Detect which cell encompasses the target text, then output its (x, y) center coordinate. 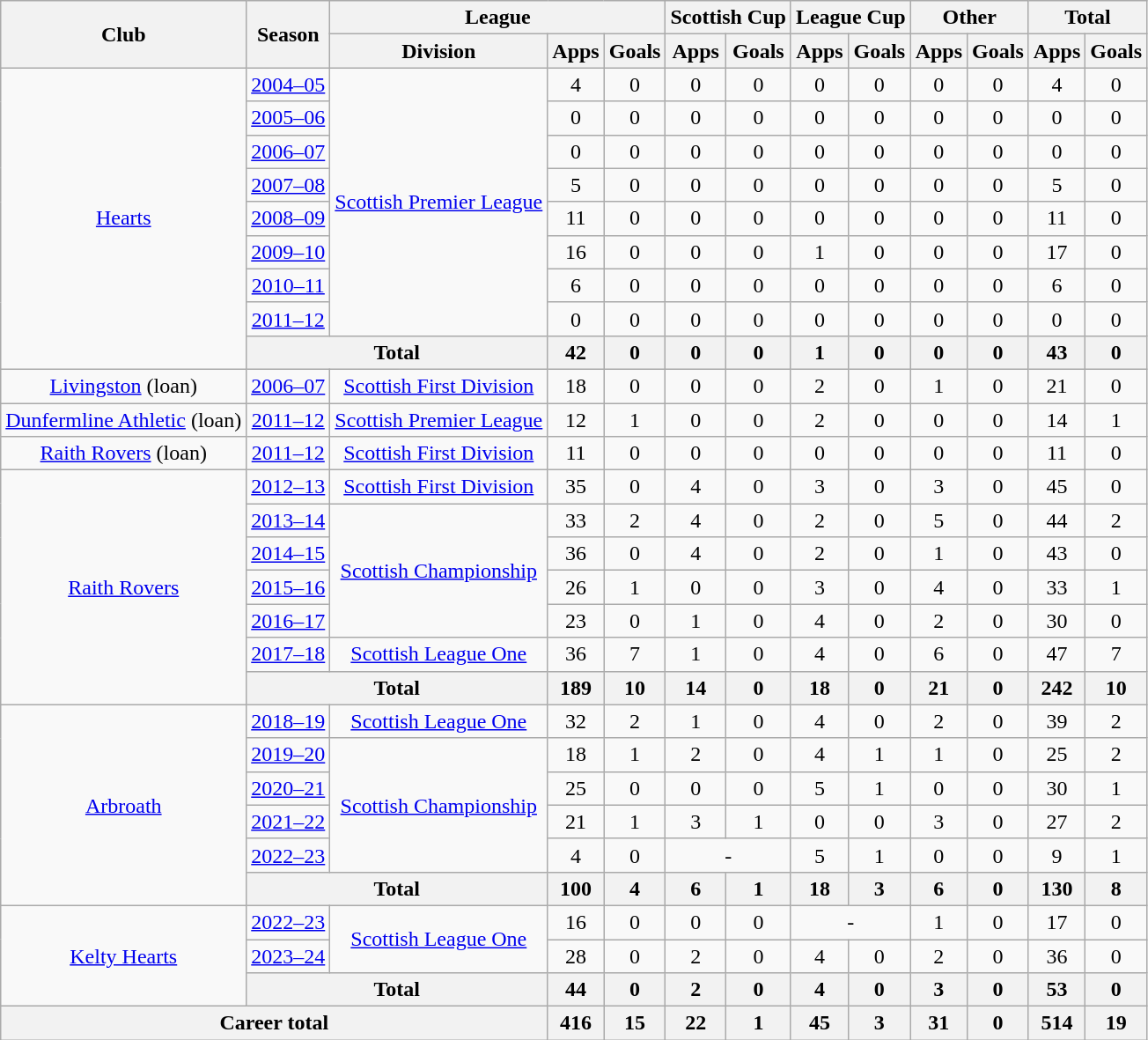
2005–06 (289, 118)
Other (969, 18)
416 (576, 1023)
Career total (275, 1023)
31 (938, 1023)
242 (1056, 688)
35 (576, 487)
39 (1056, 721)
Dunfermline Athletic (loan) (123, 420)
2021–22 (289, 822)
26 (576, 587)
Hearts (123, 218)
2017–18 (289, 654)
514 (1056, 1023)
2015–16 (289, 587)
League (498, 18)
100 (576, 889)
Livingston (loan) (123, 386)
Season (289, 34)
28 (576, 955)
42 (576, 352)
2007–08 (289, 185)
Scottish Cup (728, 18)
8 (1116, 889)
Kelty Hearts (123, 955)
2004–05 (289, 85)
130 (1056, 889)
Arbroath (123, 805)
League Cup (850, 18)
2012–13 (289, 487)
2019–20 (289, 755)
53 (1056, 990)
9 (1056, 855)
Raith Rovers (loan) (123, 454)
27 (1056, 822)
2014–15 (289, 554)
32 (576, 721)
2009–10 (289, 252)
Raith Rovers (123, 587)
2008–09 (289, 218)
15 (635, 1023)
19 (1116, 1023)
23 (576, 621)
47 (1056, 654)
2016–17 (289, 621)
189 (576, 688)
2023–24 (289, 955)
Club (123, 34)
2018–19 (289, 721)
Division (438, 51)
2010–11 (289, 285)
2013–14 (289, 520)
2020–21 (289, 788)
12 (576, 420)
22 (695, 1023)
